Locate the cell with the specified text and output its [x, y] center coordinate. 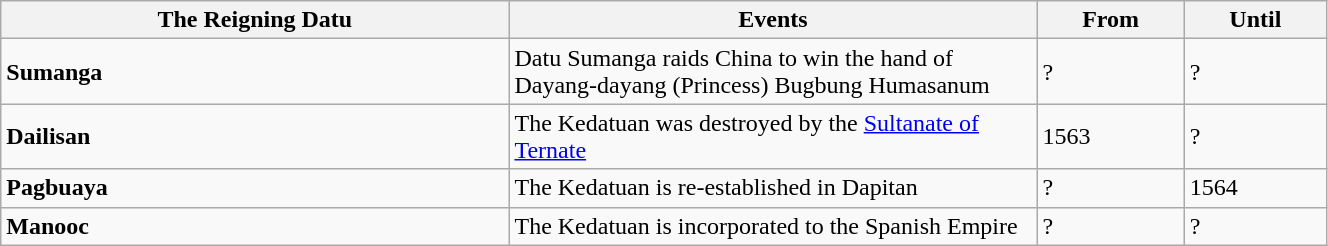
From [1110, 20]
The Reigning Datu [255, 20]
Sumanga [255, 72]
Datu Sumanga raids China to win the hand of Dayang-dayang (Princess) Bugbung Humasanum [773, 72]
The Kedatuan is incorporated to the Spanish Empire [773, 226]
Dailisan [255, 136]
Until [1255, 20]
Pagbuaya [255, 188]
The Kedatuan is re-established in Dapitan [773, 188]
1564 [1255, 188]
The Kedatuan was destroyed by the Sultanate of Ternate [773, 136]
Events [773, 20]
1563 [1110, 136]
Manooc [255, 226]
